Capture the cell that displays the provided text and extract its (x, y) central coordinate. 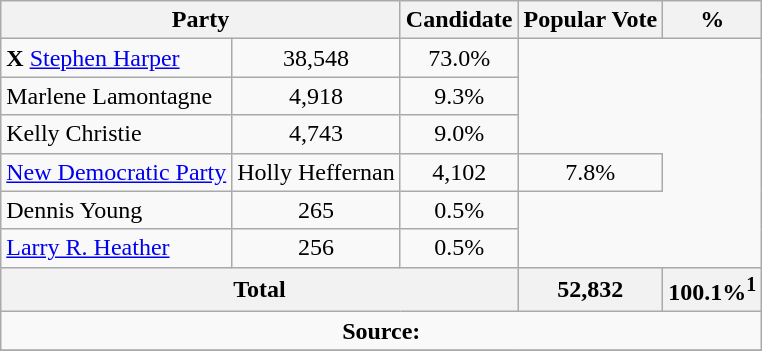
Source: (382, 331)
265 (316, 210)
Marlene Lamontagne (116, 96)
100.1%1 (712, 290)
9.3% (459, 96)
7.8% (590, 172)
4,918 (316, 96)
4,102 (459, 172)
73.0% (459, 58)
Party (201, 20)
Larry R. Heather (116, 248)
4,743 (316, 134)
X Stephen Harper (116, 58)
Candidate (459, 20)
Holly Heffernan (316, 172)
% (712, 20)
52,832 (590, 290)
256 (316, 248)
Kelly Christie (116, 134)
New Democratic Party (116, 172)
9.0% (459, 134)
Total (260, 290)
Dennis Young (116, 210)
38,548 (316, 58)
Popular Vote (590, 20)
